Return (X, Y) of the center of cell containing provided text 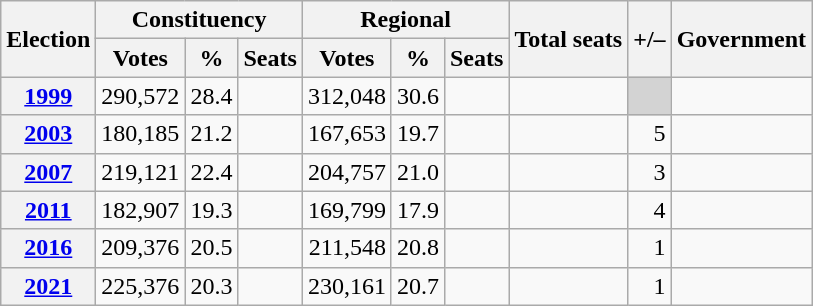
30.6 (418, 96)
Constituency (200, 20)
225,376 (140, 286)
5 (650, 134)
211,548 (346, 248)
22.4 (212, 172)
19.3 (212, 210)
230,161 (346, 286)
169,799 (346, 210)
21.2 (212, 134)
312,048 (346, 96)
180,185 (140, 134)
Election (48, 39)
20.5 (212, 248)
1999 (48, 96)
209,376 (140, 248)
Total seats (568, 39)
2007 (48, 172)
2016 (48, 248)
+/– (650, 39)
17.9 (418, 210)
182,907 (140, 210)
21.0 (418, 172)
2003 (48, 134)
4 (650, 210)
219,121 (140, 172)
20.7 (418, 286)
20.8 (418, 248)
290,572 (140, 96)
19.7 (418, 134)
3 (650, 172)
20.3 (212, 286)
2011 (48, 210)
167,653 (346, 134)
2021 (48, 286)
Regional (406, 20)
28.4 (212, 96)
Government (741, 39)
204,757 (346, 172)
